Capture the cell that displays the provided text and extract its [X, Y] central coordinate. 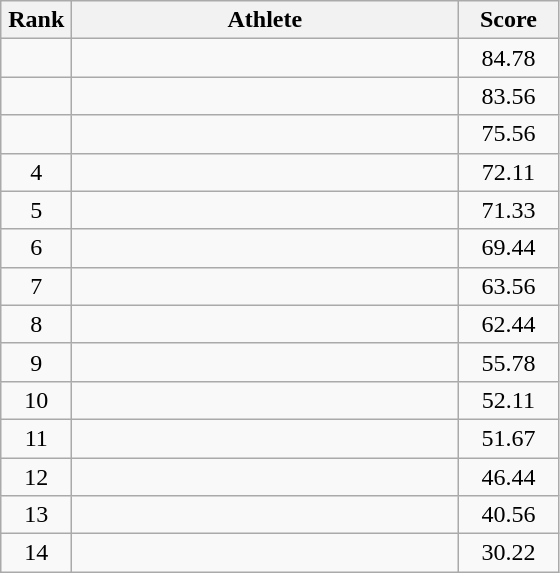
4 [36, 172]
30.22 [508, 553]
5 [36, 210]
84.78 [508, 58]
12 [36, 477]
83.56 [508, 96]
71.33 [508, 210]
52.11 [508, 400]
13 [36, 515]
55.78 [508, 362]
7 [36, 286]
46.44 [508, 477]
8 [36, 324]
Score [508, 20]
40.56 [508, 515]
Rank [36, 20]
6 [36, 248]
10 [36, 400]
72.11 [508, 172]
9 [36, 362]
51.67 [508, 438]
69.44 [508, 248]
75.56 [508, 134]
14 [36, 553]
63.56 [508, 286]
11 [36, 438]
Athlete [265, 20]
62.44 [508, 324]
